Scan for the cell matching the given text and deliver its (x, y) coordinate at center. 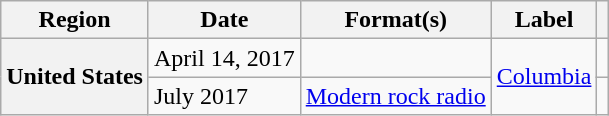
United States (75, 77)
Format(s) (396, 20)
April 14, 2017 (224, 58)
Date (224, 20)
Modern rock radio (396, 96)
Region (75, 20)
Label (544, 20)
July 2017 (224, 96)
Columbia (544, 77)
